Extract the [X, Y] coordinate from the center of the cell holding the provided text.  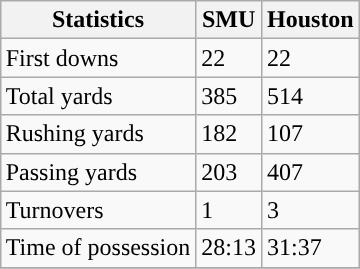
1 [229, 210]
514 [310, 96]
182 [229, 134]
31:37 [310, 248]
Houston [310, 20]
107 [310, 134]
Passing yards [98, 172]
28:13 [229, 248]
First downs [98, 58]
407 [310, 172]
Rushing yards [98, 134]
3 [310, 210]
Time of possession [98, 248]
Statistics [98, 20]
Total yards [98, 96]
385 [229, 96]
203 [229, 172]
Turnovers [98, 210]
SMU [229, 20]
